Locate the cell with the specified text and output its [X, Y] center coordinate. 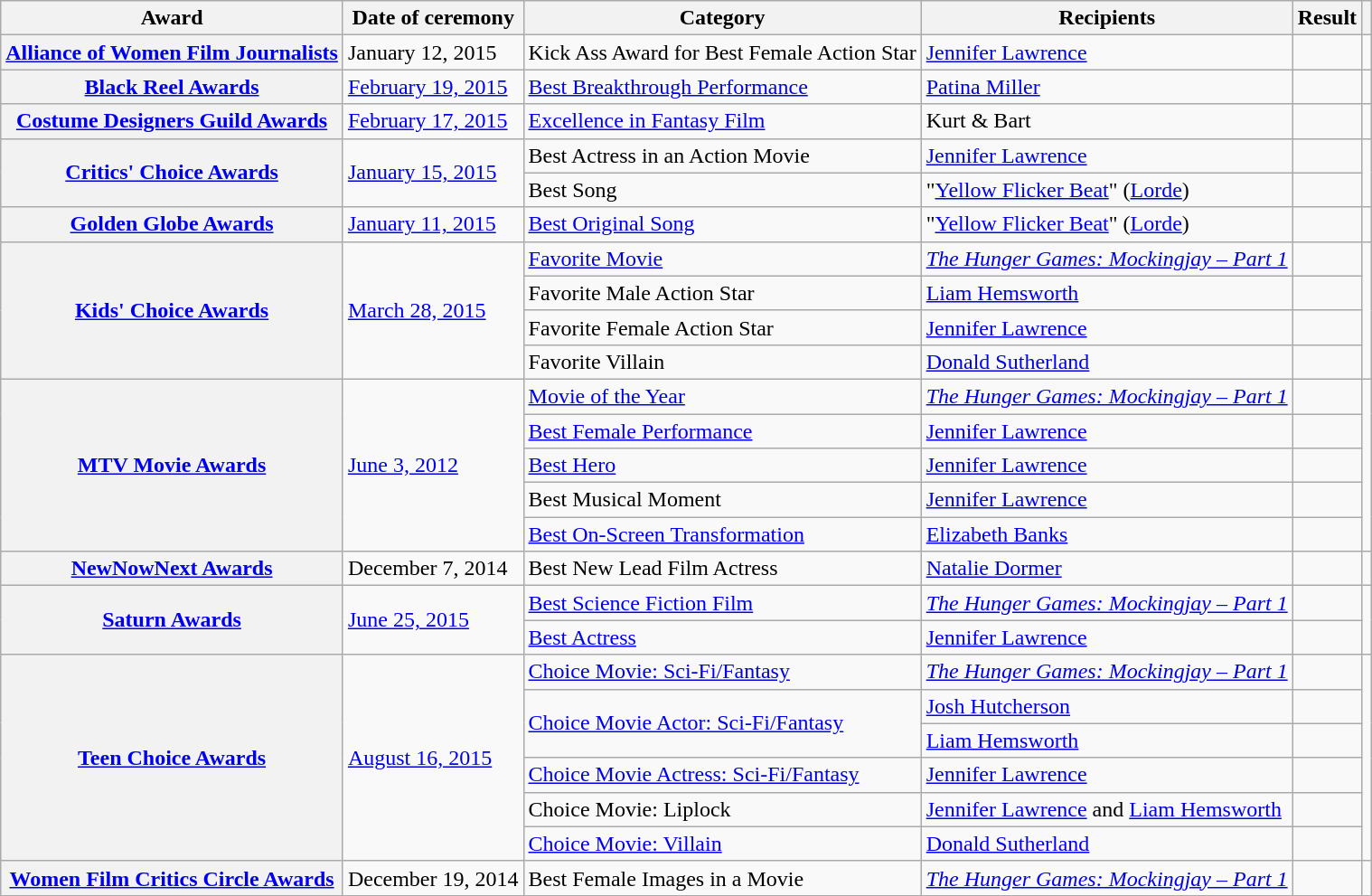
June 25, 2015 [433, 620]
Favorite Villain [722, 362]
June 3, 2012 [433, 465]
Women Film Critics Circle Awards [172, 878]
Kick Ass Award for Best Female Action Star [722, 52]
Elizabeth Banks [1106, 534]
Best Breakthrough Performance [722, 87]
Saturn Awards [172, 620]
Critics' Choice Awards [172, 173]
Best Science Fiction Film [722, 603]
Costume Designers Guild Awards [172, 121]
Movie of the Year [722, 396]
Best New Lead Film Actress [722, 569]
Date of ceremony [433, 18]
Patina Miller [1106, 87]
Natalie Dormer [1106, 569]
Best Actress [722, 637]
Excellence in Fantasy Film [722, 121]
Jennifer Lawrence and Liam Hemsworth [1106, 809]
Category [722, 18]
Result [1327, 18]
Golden Globe Awards [172, 224]
Alliance of Women Film Journalists [172, 52]
Choice Movie: Villain [722, 844]
Teen Choice Awards [172, 758]
Best Song [722, 190]
January 11, 2015 [433, 224]
Choice Movie: Liplock [722, 809]
February 17, 2015 [433, 121]
Kids' Choice Awards [172, 310]
Award [172, 18]
Best On-Screen Transformation [722, 534]
January 15, 2015 [433, 173]
Best Musical Moment [722, 500]
Recipients [1106, 18]
March 28, 2015 [433, 310]
January 12, 2015 [433, 52]
Black Reel Awards [172, 87]
Josh Hutcherson [1106, 706]
Best Hero [722, 466]
December 7, 2014 [433, 569]
Choice Movie Actress: Sci-Fi/Fantasy [722, 775]
Favorite Male Action Star [722, 293]
Choice Movie: Sci-Fi/Fantasy [722, 672]
February 19, 2015 [433, 87]
NewNowNext Awards [172, 569]
Best Female Images in a Movie [722, 878]
December 19, 2014 [433, 878]
Best Female Performance [722, 431]
Favorite Movie [722, 259]
Kurt & Bart [1106, 121]
Best Original Song [722, 224]
MTV Movie Awards [172, 465]
August 16, 2015 [433, 758]
Best Actress in an Action Movie [722, 156]
Favorite Female Action Star [722, 327]
Choice Movie Actor: Sci-Fi/Fantasy [722, 723]
